From the cell containing the given text, extract its center point as (X, Y) coordinate. 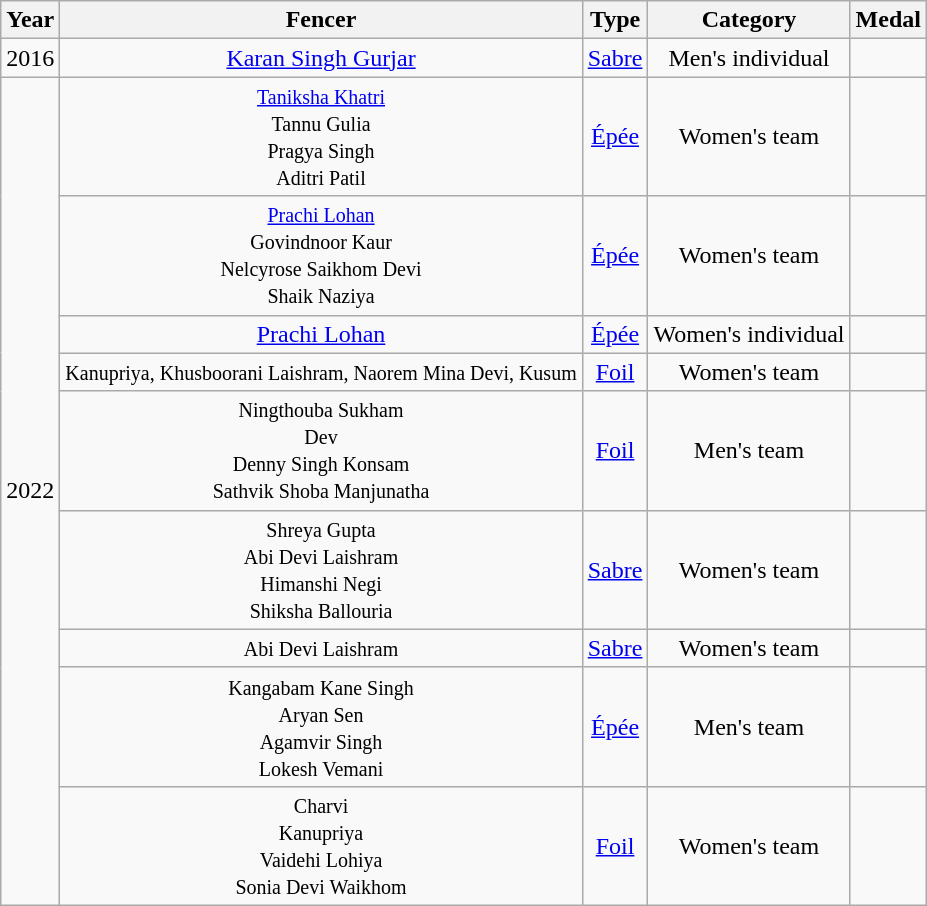
Ningthouba SukhamDevDenny Singh KonsamSathvik Shoba Manjunatha (321, 450)
Prachi LohanGovindnoor KaurNelcyrose Saikhom DeviShaik Naziya (321, 256)
Shreya GuptaAbi Devi LaishramHimanshi NegiShiksha Ballouria (321, 570)
Karan Singh Gurjar (321, 58)
Kanupriya, Khusboorani Laishram, Naorem Mina Devi, Kusum (321, 372)
2022 (30, 492)
2016 (30, 58)
Fencer (321, 20)
Women's individual (749, 334)
Prachi Lohan (321, 334)
Kangabam Kane SinghAryan SenAgamvir SinghLokesh Vemani (321, 726)
Category (749, 20)
Type (615, 20)
Taniksha KhatriTannu GuliaPragya SinghAditri Patil (321, 136)
Year (30, 20)
CharviKanupriyaVaidehi LohiyaSonia Devi Waikhom (321, 846)
Abi Devi Laishram (321, 648)
Men's individual (749, 58)
Medal (888, 20)
